Return [x, y] of the center of cell containing provided text 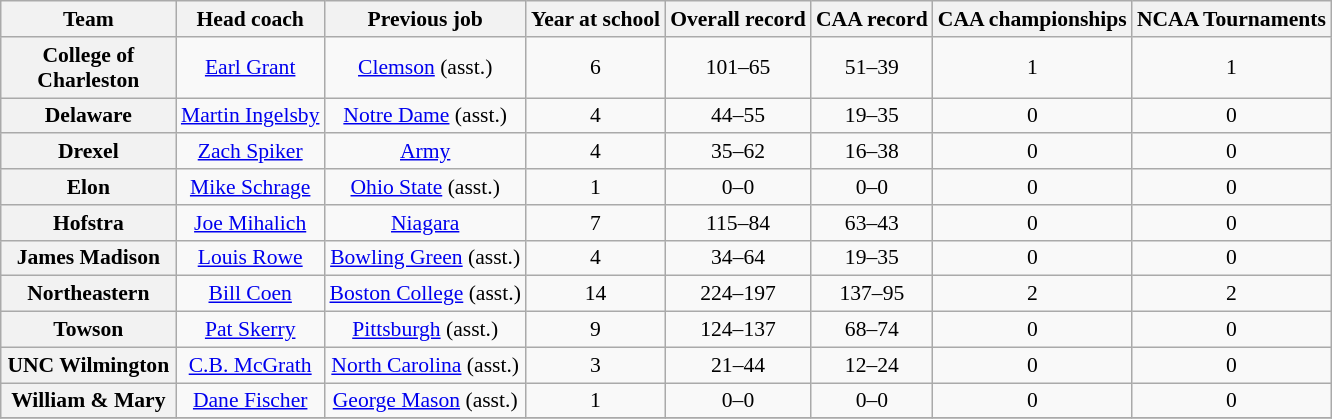
College of Charleston [88, 68]
Martin Ingelsby [250, 116]
George Mason (asst.) [424, 401]
51–39 [872, 68]
21–44 [738, 365]
12–24 [872, 365]
Delaware [88, 116]
7 [596, 223]
CAA record [872, 19]
Notre Dame (asst.) [424, 116]
Team [88, 19]
Zach Spiker [250, 152]
Hofstra [88, 223]
Joe Mihalich [250, 223]
Earl Grant [250, 68]
3 [596, 365]
C.B. McGrath [250, 365]
Dane Fischer [250, 401]
Previous job [424, 19]
Louis Rowe [250, 258]
UNC Wilmington [88, 365]
6 [596, 68]
Elon [88, 187]
Pat Skerry [250, 330]
Northeastern [88, 294]
Boston College (asst.) [424, 294]
35–62 [738, 152]
Army [424, 152]
Clemson (asst.) [424, 68]
Ohio State (asst.) [424, 187]
Towson [88, 330]
115–84 [738, 223]
137–95 [872, 294]
Bowling Green (asst.) [424, 258]
Overall record [738, 19]
68–74 [872, 330]
North Carolina (asst.) [424, 365]
NCAA Tournaments [1232, 19]
Mike Schrage [250, 187]
Year at school [596, 19]
CAA championships [1032, 19]
Head coach [250, 19]
Bill Coen [250, 294]
34–64 [738, 258]
124–137 [738, 330]
44–55 [738, 116]
16–38 [872, 152]
Pittsburgh (asst.) [424, 330]
9 [596, 330]
224–197 [738, 294]
Niagara [424, 223]
101–65 [738, 68]
Drexel [88, 152]
James Madison [88, 258]
63–43 [872, 223]
William & Mary [88, 401]
14 [596, 294]
